Return (X, Y) of the center of cell containing provided text 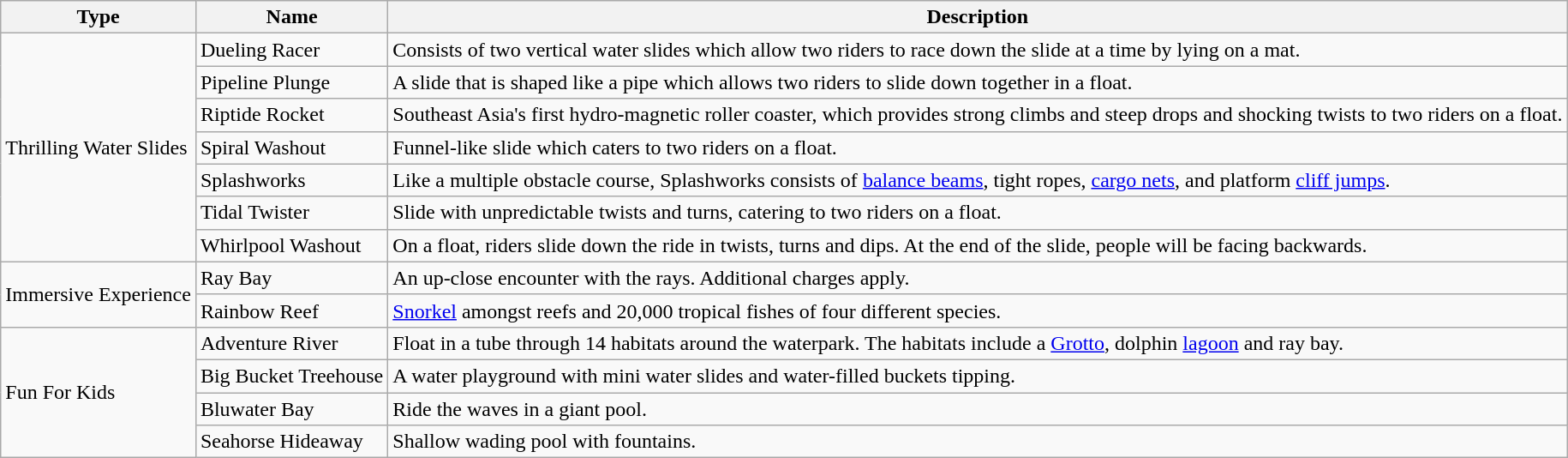
Funnel-like slide which caters to two riders on a float. (978, 148)
A water playground with mini water slides and water-filled buckets tipping. (978, 376)
Description (978, 17)
Fun For Kids (99, 392)
A slide that is shaped like a pipe which allows two riders to slide down together in a float. (978, 82)
Ray Bay (291, 278)
Name (291, 17)
Tidal Twister (291, 213)
Southeast Asia's first hydro-magnetic roller coaster, which provides strong climbs and steep drops and shocking twists to two riders on a float. (978, 115)
Consists of two vertical water slides which allow two riders to race down the slide at a time by lying on a mat. (978, 50)
Ride the waves in a giant pool. (978, 409)
Rainbow Reef (291, 310)
Spiral Washout (291, 148)
Whirlpool Washout (291, 245)
Shallow wading pool with fountains. (978, 442)
Immersive Experience (99, 294)
Big Bucket Treehouse (291, 376)
Thrilling Water Slides (99, 148)
Bluwater Bay (291, 409)
An up-close encounter with the rays. Additional charges apply. (978, 278)
Dueling Racer (291, 50)
Float in a tube through 14 habitats around the waterpark. The habitats include a Grotto, dolphin lagoon and ray bay. (978, 343)
Seahorse Hideaway (291, 442)
Slide with unpredictable twists and turns, catering to two riders on a float. (978, 213)
Splashworks (291, 180)
Snorkel amongst reefs and 20,000 tropical fishes of four different species. (978, 310)
Like a multiple obstacle course, Splashworks consists of balance beams, tight ropes, cargo nets, and platform cliff jumps. (978, 180)
Pipeline Plunge (291, 82)
Type (99, 17)
On a float, riders slide down the ride in twists, turns and dips. At the end of the slide, people will be facing backwards. (978, 245)
Adventure River (291, 343)
Riptide Rocket (291, 115)
